Return (X, Y) of the center of cell containing provided text 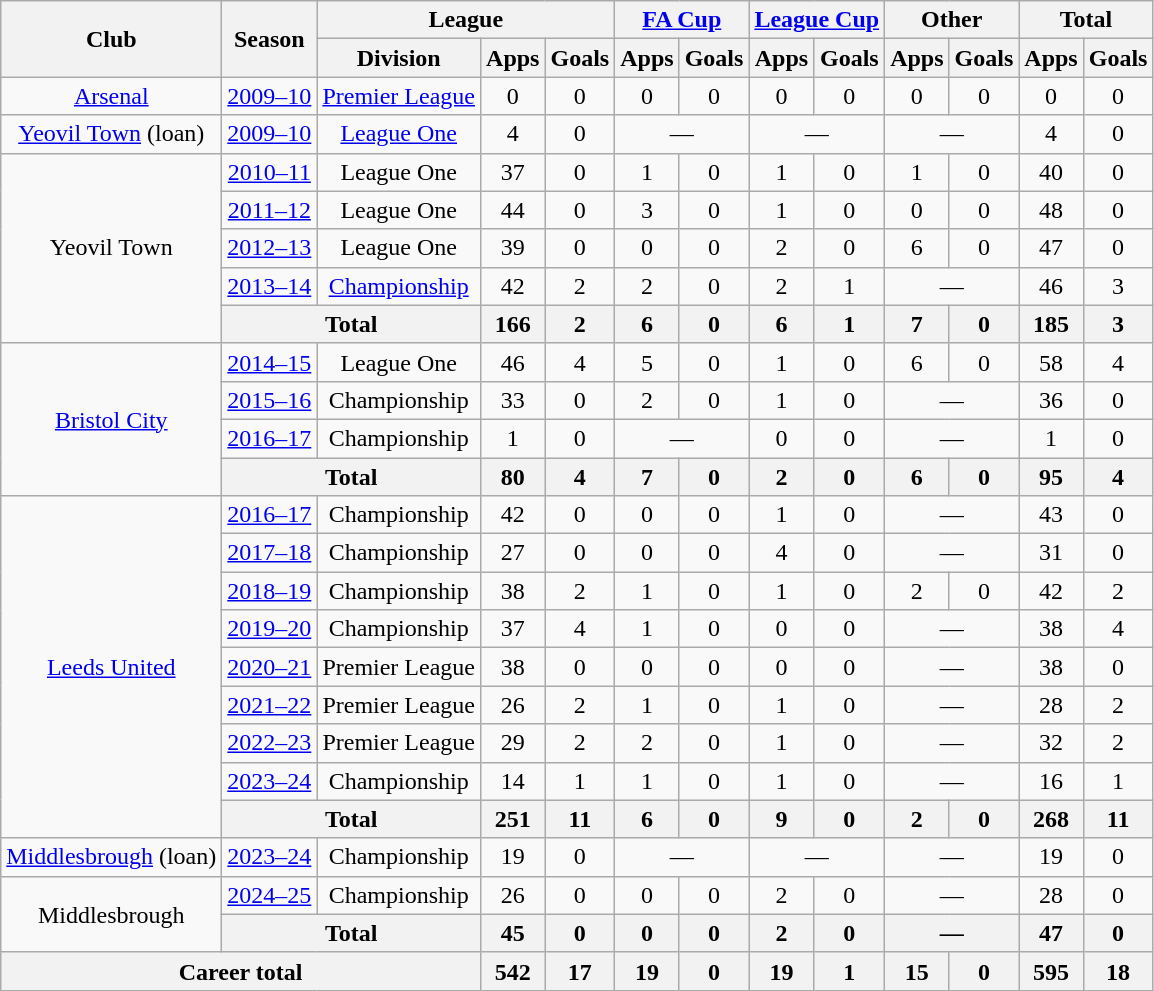
14 (513, 781)
2018–19 (270, 591)
31 (1051, 553)
2019–20 (270, 629)
36 (1051, 400)
2021–22 (270, 705)
2013–14 (270, 286)
542 (513, 971)
Other (952, 20)
251 (513, 819)
Middlesbrough (112, 914)
Leeds United (112, 668)
2011–12 (270, 210)
44 (513, 210)
League Cup (817, 20)
16 (1051, 781)
Bristol City (112, 419)
9 (782, 819)
2014–15 (270, 362)
33 (513, 400)
32 (1051, 743)
Middlesbrough (loan) (112, 857)
48 (1051, 210)
Division (399, 58)
Club (112, 39)
Yeovil Town (loan) (112, 134)
17 (580, 971)
15 (917, 971)
Arsenal (112, 96)
FA Cup (682, 20)
27 (513, 553)
2020–21 (270, 667)
80 (513, 477)
268 (1051, 819)
39 (513, 248)
166 (513, 324)
2017–18 (270, 553)
League (466, 20)
43 (1051, 515)
2015–16 (270, 400)
Yeovil Town (112, 248)
58 (1051, 362)
595 (1051, 971)
Career total (241, 971)
2010–11 (270, 172)
95 (1051, 477)
2024–25 (270, 895)
40 (1051, 172)
29 (513, 743)
2022–23 (270, 743)
2012–13 (270, 248)
Season (270, 39)
5 (647, 362)
45 (513, 933)
18 (1118, 971)
185 (1051, 324)
